Locate the cell with the specified text and output its [X, Y] center coordinate. 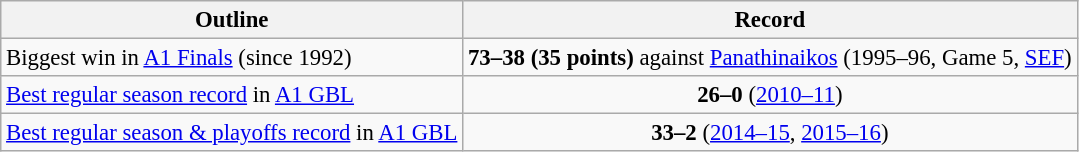
Best regular season record in A1 GBL [232, 95]
73–38 (35 points) against Panathinaikos (1995–96, Game 5, SEF) [770, 58]
26–0 (2010–11) [770, 95]
Outline [232, 20]
Record [770, 20]
Biggest win in A1 Finals (since 1992) [232, 58]
Best regular season & playoffs record in A1 GBL [232, 133]
33–2 (2014–15, 2015–16) [770, 133]
